Find where the given text appears and provide that cell's center as (x, y) coordinate. 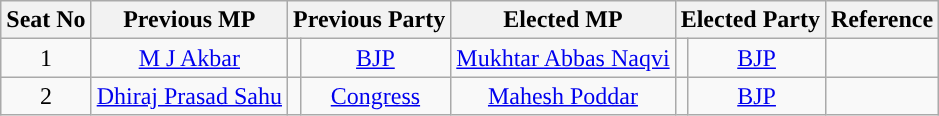
Mukhtar Abbas Naqvi (563, 58)
M J Akbar (189, 58)
2 (46, 96)
Previous Party (370, 20)
Elected Party (750, 20)
Seat No (46, 20)
Reference (882, 20)
Congress (376, 96)
Previous MP (189, 20)
Dhiraj Prasad Sahu (189, 96)
1 (46, 58)
Elected MP (563, 20)
Mahesh Poddar (563, 96)
